Pinpoint the cell where the given text exists, returning its [X, Y] midpoint coordinate. 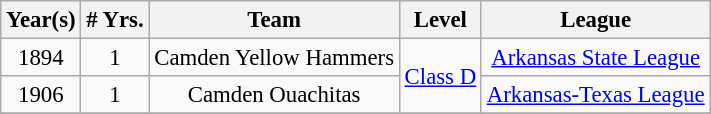
1906 [41, 95]
Year(s) [41, 20]
Level [440, 20]
Arkansas State League [595, 58]
Camden Yellow Hammers [274, 58]
# Yrs. [115, 20]
Class D [440, 76]
Arkansas-Texas League [595, 95]
Team [274, 20]
1894 [41, 58]
League [595, 20]
Camden Ouachitas [274, 95]
